Capture the cell that displays the provided text and extract its [x, y] central coordinate. 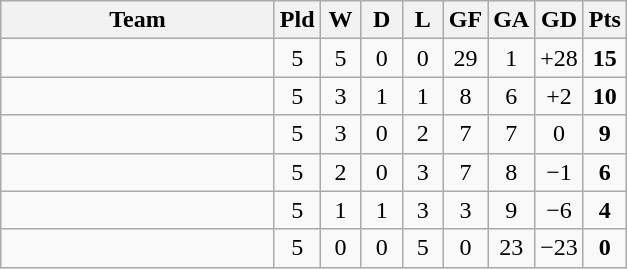
15 [604, 58]
23 [512, 248]
GD [560, 20]
Team [138, 20]
L [422, 20]
+28 [560, 58]
D [382, 20]
−23 [560, 248]
4 [604, 210]
29 [465, 58]
Pld [297, 20]
+2 [560, 96]
Pts [604, 20]
10 [604, 96]
W [340, 20]
−6 [560, 210]
GF [465, 20]
−1 [560, 172]
GA [512, 20]
